Determine the (X, Y) coordinate at the center of the cell enclosing the given text.  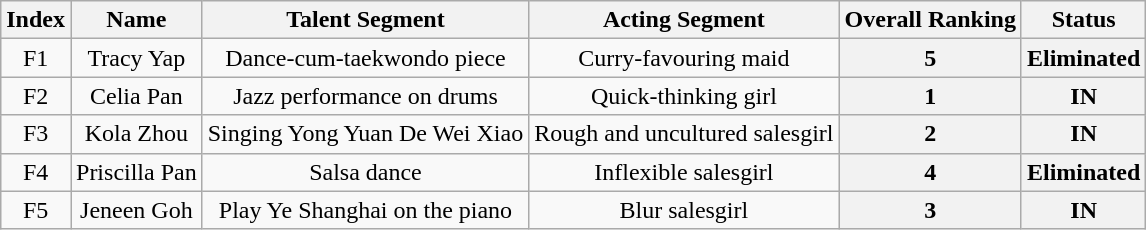
Jazz performance on drums (365, 96)
Jeneen Goh (136, 210)
Kola Zhou (136, 134)
Inflexible salesgirl (684, 172)
Singing Yong Yuan De Wei Xiao (365, 134)
Talent Segment (365, 20)
Name (136, 20)
Status (1083, 20)
F5 (36, 210)
Celia Pan (136, 96)
Blur salesgirl (684, 210)
2 (930, 134)
Tracy Yap (136, 58)
F4 (36, 172)
Curry-favouring maid (684, 58)
Rough and uncultured salesgirl (684, 134)
4 (930, 172)
F3 (36, 134)
3 (930, 210)
Acting Segment (684, 20)
5 (930, 58)
Overall Ranking (930, 20)
F1 (36, 58)
Quick-thinking girl (684, 96)
Priscilla Pan (136, 172)
Index (36, 20)
Play Ye Shanghai on the piano (365, 210)
1 (930, 96)
Dance-cum-taekwondo piece (365, 58)
Salsa dance (365, 172)
F2 (36, 96)
